From the cell containing the given text, extract its center point as (X, Y) coordinate. 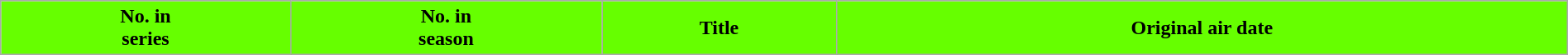
No. inseason (446, 28)
No. inseries (146, 28)
Title (719, 28)
Original air date (1202, 28)
